Capture the cell that displays the provided text and extract its (x, y) central coordinate. 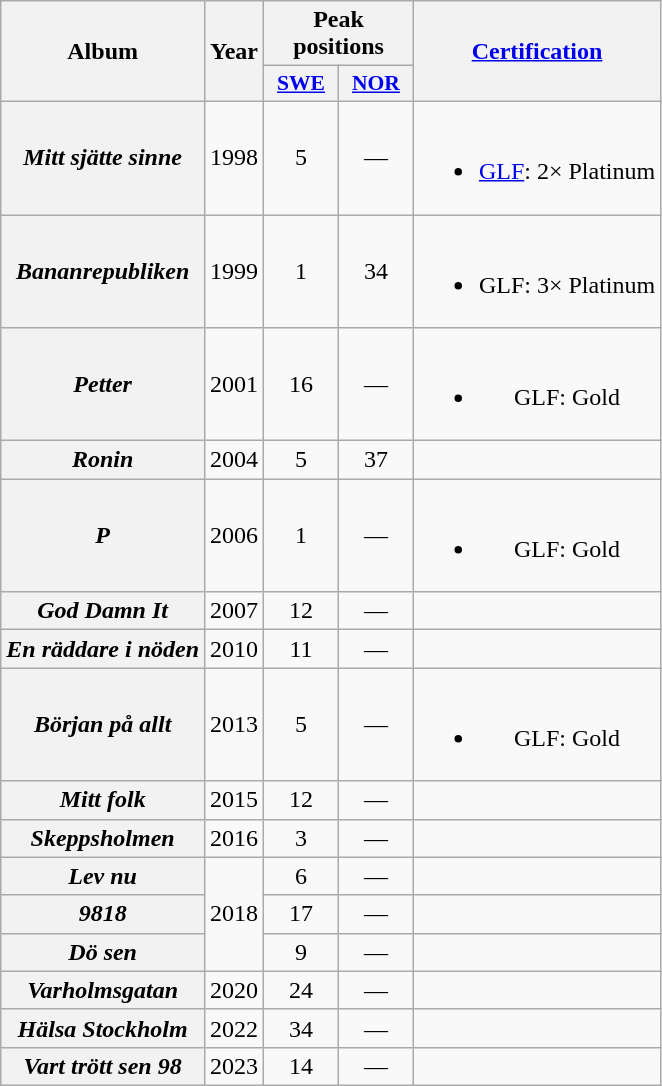
2016 (234, 838)
16 (302, 384)
1998 (234, 158)
Början på allt (103, 724)
2001 (234, 384)
2023 (234, 1066)
Dö sen (103, 952)
Mitt folk (103, 800)
Lev nu (103, 876)
SWE (302, 84)
Skeppsholmen (103, 838)
2010 (234, 649)
Year (234, 52)
2020 (234, 990)
11 (302, 649)
Ronin (103, 460)
2015 (234, 800)
2006 (234, 536)
Varholmsgatan (103, 990)
Hälsa Stockholm (103, 1028)
GLF: 3× Platinum (536, 270)
2007 (234, 611)
Certification (536, 52)
6 (302, 876)
2004 (234, 460)
Mitt sjätte sinne (103, 158)
9 (302, 952)
9818 (103, 914)
NOR (376, 84)
17 (302, 914)
Vart trött sen 98 (103, 1066)
1999 (234, 270)
En räddare i nöden (103, 649)
Album (103, 52)
GLF: 2× Platinum (536, 158)
2013 (234, 724)
Peak positions (339, 34)
Petter (103, 384)
2022 (234, 1028)
3 (302, 838)
37 (376, 460)
2018 (234, 914)
24 (302, 990)
P (103, 536)
God Damn It (103, 611)
14 (302, 1066)
Bananrepubliken (103, 270)
